Locate the cell with the specified text and output its (x, y) center coordinate. 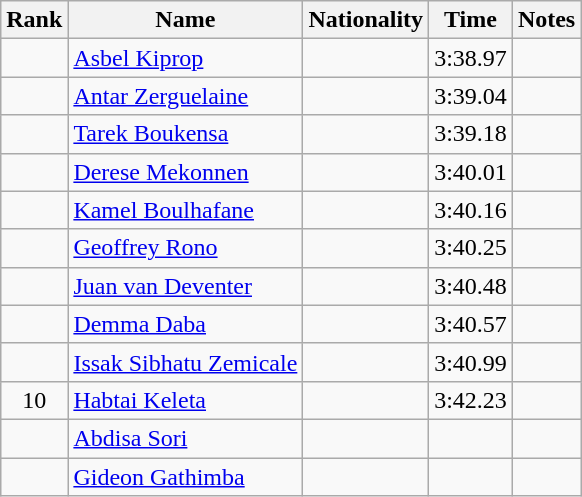
Kamel Boulhafane (186, 210)
Notes (546, 20)
Rank (34, 20)
Antar Zerguelaine (186, 96)
Juan van Deventer (186, 286)
3:40.57 (471, 324)
Issak Sibhatu Zemicale (186, 362)
Gideon Gathimba (186, 477)
Habtai Keleta (186, 400)
3:39.04 (471, 96)
Demma Daba (186, 324)
Derese Mekonnen (186, 172)
Time (471, 20)
3:40.01 (471, 172)
Name (186, 20)
3:40.25 (471, 248)
3:40.48 (471, 286)
Asbel Kiprop (186, 58)
10 (34, 400)
Geoffrey Rono (186, 248)
3:39.18 (471, 134)
3:42.23 (471, 400)
3:38.97 (471, 58)
Nationality (366, 20)
Abdisa Sori (186, 438)
3:40.99 (471, 362)
3:40.16 (471, 210)
Tarek Boukensa (186, 134)
